From the cell containing the given text, extract its center point as [X, Y] coordinate. 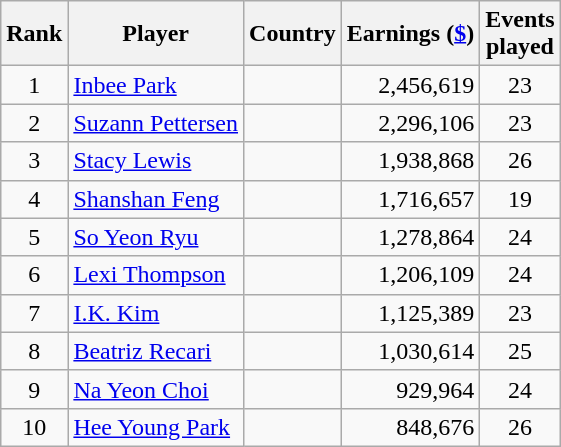
1,278,864 [410, 237]
2,296,106 [410, 123]
Beatriz Recari [156, 351]
6 [34, 275]
1,938,868 [410, 161]
3 [34, 161]
Hee Young Park [156, 427]
9 [34, 389]
1,206,109 [410, 275]
7 [34, 313]
Suzann Pettersen [156, 123]
4 [34, 199]
1,716,657 [410, 199]
Country [293, 34]
2,456,619 [410, 85]
10 [34, 427]
Na Yeon Choi [156, 389]
929,964 [410, 389]
848,676 [410, 427]
19 [520, 199]
Player [156, 34]
1,125,389 [410, 313]
Rank [34, 34]
1 [34, 85]
Eventsplayed [520, 34]
Shanshan Feng [156, 199]
5 [34, 237]
8 [34, 351]
Lexi Thompson [156, 275]
25 [520, 351]
I.K. Kim [156, 313]
Stacy Lewis [156, 161]
Inbee Park [156, 85]
2 [34, 123]
Earnings ($) [410, 34]
1,030,614 [410, 351]
So Yeon Ryu [156, 237]
